Scan for the cell matching the given text and deliver its [X, Y] coordinate at center. 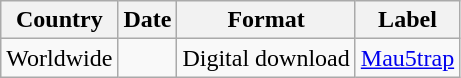
Digital download [266, 58]
Country [60, 20]
Worldwide [60, 58]
Format [266, 20]
Mau5trap [407, 58]
Label [407, 20]
Date [148, 20]
